Scan for the cell matching the given text and deliver its (X, Y) coordinate at center. 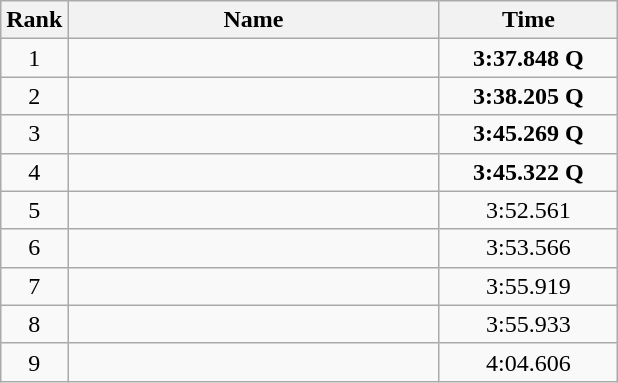
7 (34, 286)
3:37.848 Q (528, 58)
9 (34, 362)
3:52.561 (528, 210)
Name (254, 20)
2 (34, 96)
3:53.566 (528, 248)
4 (34, 172)
3:55.933 (528, 324)
6 (34, 248)
5 (34, 210)
3:55.919 (528, 286)
3:45.269 Q (528, 134)
Rank (34, 20)
8 (34, 324)
Time (528, 20)
1 (34, 58)
3:45.322 Q (528, 172)
4:04.606 (528, 362)
3:38.205 Q (528, 96)
3 (34, 134)
